Detect which cell encompasses the target text, then output its (X, Y) center coordinate. 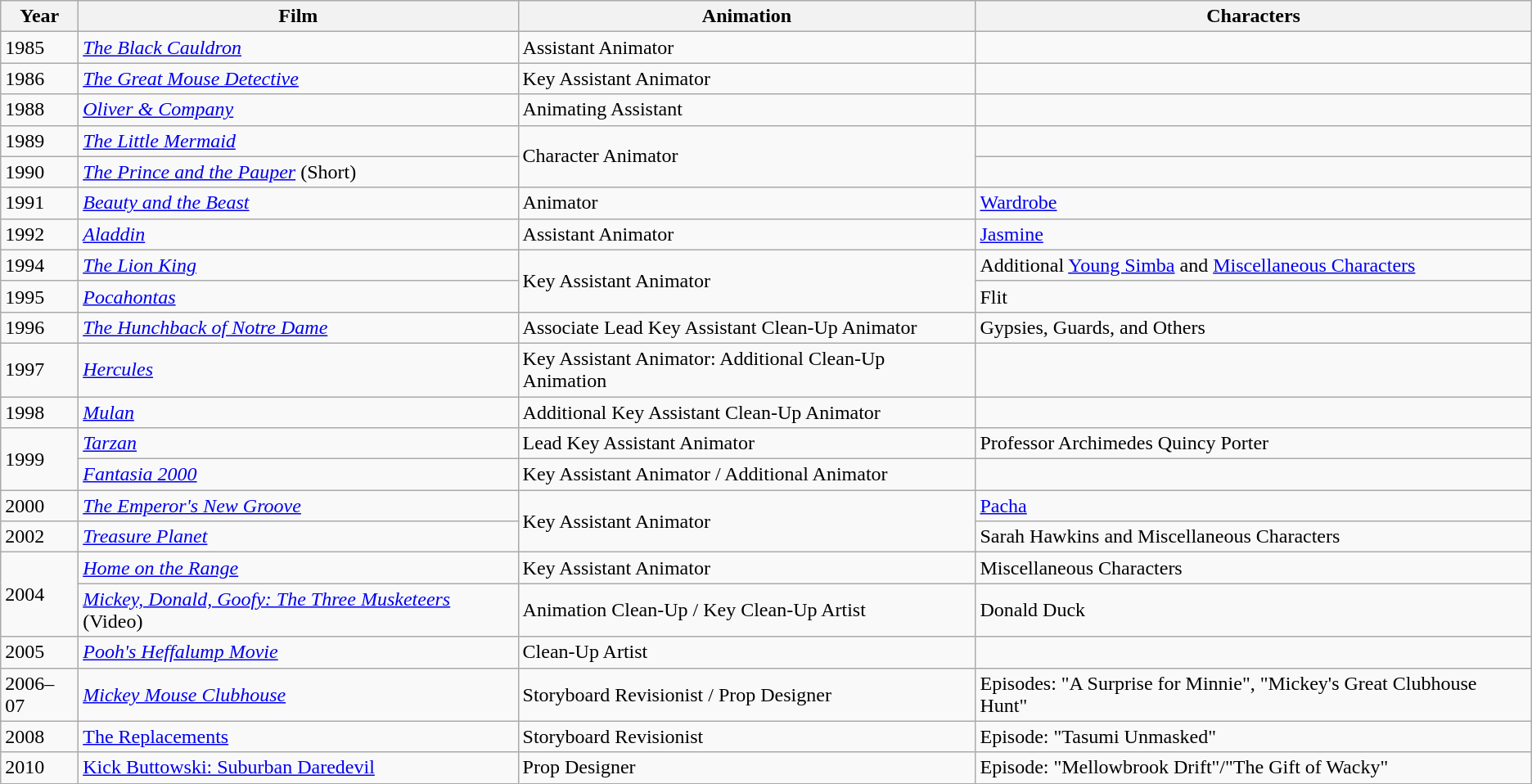
Kick Buttowski: Suburban Daredevil (298, 768)
Additional Young Simba and Miscellaneous Characters (1254, 265)
1990 (39, 172)
Episode: "Mellowbrook Drift"/"The Gift of Wacky" (1254, 768)
1995 (39, 296)
1999 (39, 459)
1992 (39, 234)
The Great Mouse Detective (298, 79)
The Little Mermaid (298, 141)
Tarzan (298, 444)
1994 (39, 265)
Beauty and the Beast (298, 203)
The Replacements (298, 737)
Mickey, Donald, Goofy: The Three Musketeers (Video) (298, 611)
Storyboard Revisionist (746, 737)
Pacha (1254, 506)
Associate Lead Key Assistant Clean-Up Animator (746, 327)
Flit (1254, 296)
1991 (39, 203)
1996 (39, 327)
Episode: "Tasumi Unmasked" (1254, 737)
2005 (39, 652)
Prop Designer (746, 768)
Additional Key Assistant Clean-Up Animator (746, 412)
Animation Clean-Up / Key Clean-Up Artist (746, 611)
Animator (746, 203)
Jasmine (1254, 234)
1989 (39, 141)
Donald Duck (1254, 611)
Film (298, 16)
Animating Assistant (746, 110)
Miscellaneous Characters (1254, 568)
Lead Key Assistant Animator (746, 444)
Aladdin (298, 234)
Clean-Up Artist (746, 652)
Oliver & Company (298, 110)
2004 (39, 594)
Animation (746, 16)
Storyboard Revisionist / Prop Designer (746, 694)
The Prince and the Pauper (Short) (298, 172)
Home on the Range (298, 568)
2010 (39, 768)
2008 (39, 737)
Mulan (298, 412)
Key Assistant Animator: Additional Clean-Up Animation (746, 370)
1986 (39, 79)
The Hunchback of Notre Dame (298, 327)
Pooh's Heffalump Movie (298, 652)
Wardrobe (1254, 203)
The Emperor's New Groove (298, 506)
2006–07 (39, 694)
Episodes: "A Surprise for Minnie", "Mickey's Great Clubhouse Hunt" (1254, 694)
Hercules (298, 370)
The Black Cauldron (298, 47)
Fantasia 2000 (298, 475)
1998 (39, 412)
Year (39, 16)
Character Animator (746, 156)
Gypsies, Guards, and Others (1254, 327)
2000 (39, 506)
Key Assistant Animator / Additional Animator (746, 475)
Characters (1254, 16)
Mickey Mouse Clubhouse (298, 694)
Pocahontas (298, 296)
1985 (39, 47)
1988 (39, 110)
The Lion King (298, 265)
Treasure Planet (298, 537)
Sarah Hawkins and Miscellaneous Characters (1254, 537)
1997 (39, 370)
2002 (39, 537)
Professor Archimedes Quincy Porter (1254, 444)
